Return (x, y) of the center of cell containing provided text 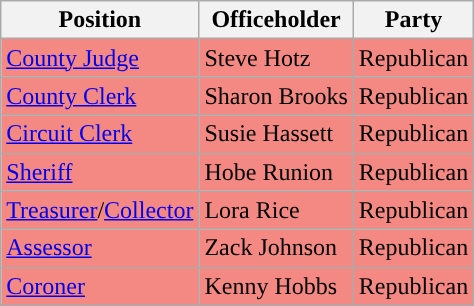
Zack Johnson (276, 248)
Hobe Runion (276, 172)
Steve Hotz (276, 58)
Officeholder (276, 20)
Susie Hassett (276, 134)
Treasurer/Collector (100, 210)
Circuit Clerk (100, 134)
Assessor (100, 248)
Lora Rice (276, 210)
Kenny Hobbs (276, 286)
County Clerk (100, 96)
Sheriff (100, 172)
Sharon Brooks (276, 96)
Coroner (100, 286)
County Judge (100, 58)
Party (413, 20)
Position (100, 20)
